For the text-containing cell, return its midpoint in (X, Y) coordinate format. 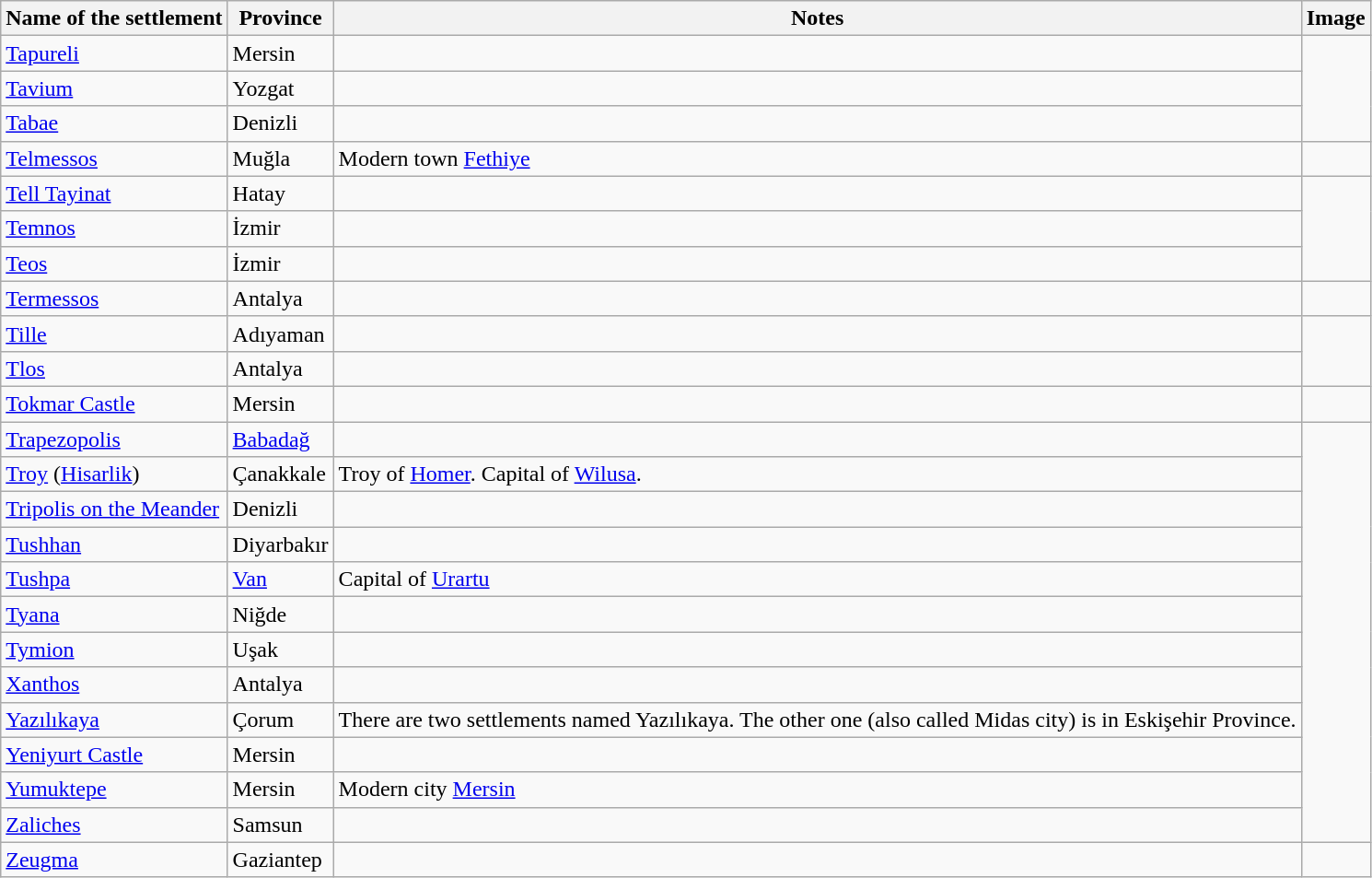
Province (280, 18)
Van (280, 579)
Trapezopolis (114, 439)
Capital of Urartu (818, 579)
Troy of Homer. Capital of Wilusa. (818, 474)
Tlos (114, 369)
Zaliches (114, 825)
Yozgat (280, 88)
Temnos (114, 228)
Tabae (114, 123)
Tokmar Castle (114, 404)
Muğla (280, 158)
Adıyaman (280, 334)
Tripolis on the Meander (114, 509)
Çanakkale (280, 474)
Gaziantep (280, 860)
There are two settlements named Yazılıkaya. The other one (also called Midas city) is in Eskişehir Province. (818, 720)
Image (1335, 18)
Troy (Hisarlik) (114, 474)
Samsun (280, 825)
Notes (818, 18)
Termessos (114, 299)
Babadağ (280, 439)
Hatay (280, 193)
Yazılıkaya (114, 720)
Modern town Fethiye (818, 158)
Diyarbakır (280, 544)
Name of the settlement (114, 18)
Tavium (114, 88)
Tushhan (114, 544)
Niğde (280, 615)
Xanthos (114, 685)
Yeniyurt Castle (114, 755)
Tushpa (114, 579)
Tell Tayinat (114, 193)
Uşak (280, 650)
Tille (114, 334)
Tymion (114, 650)
Teos (114, 263)
Tyana (114, 615)
Çorum (280, 720)
Tapureli (114, 53)
Yumuktepe (114, 790)
Modern city Mersin (818, 790)
Telmessos (114, 158)
Zeugma (114, 860)
